Identify which cell holds the provided text, then report its (x, y) central coordinate. 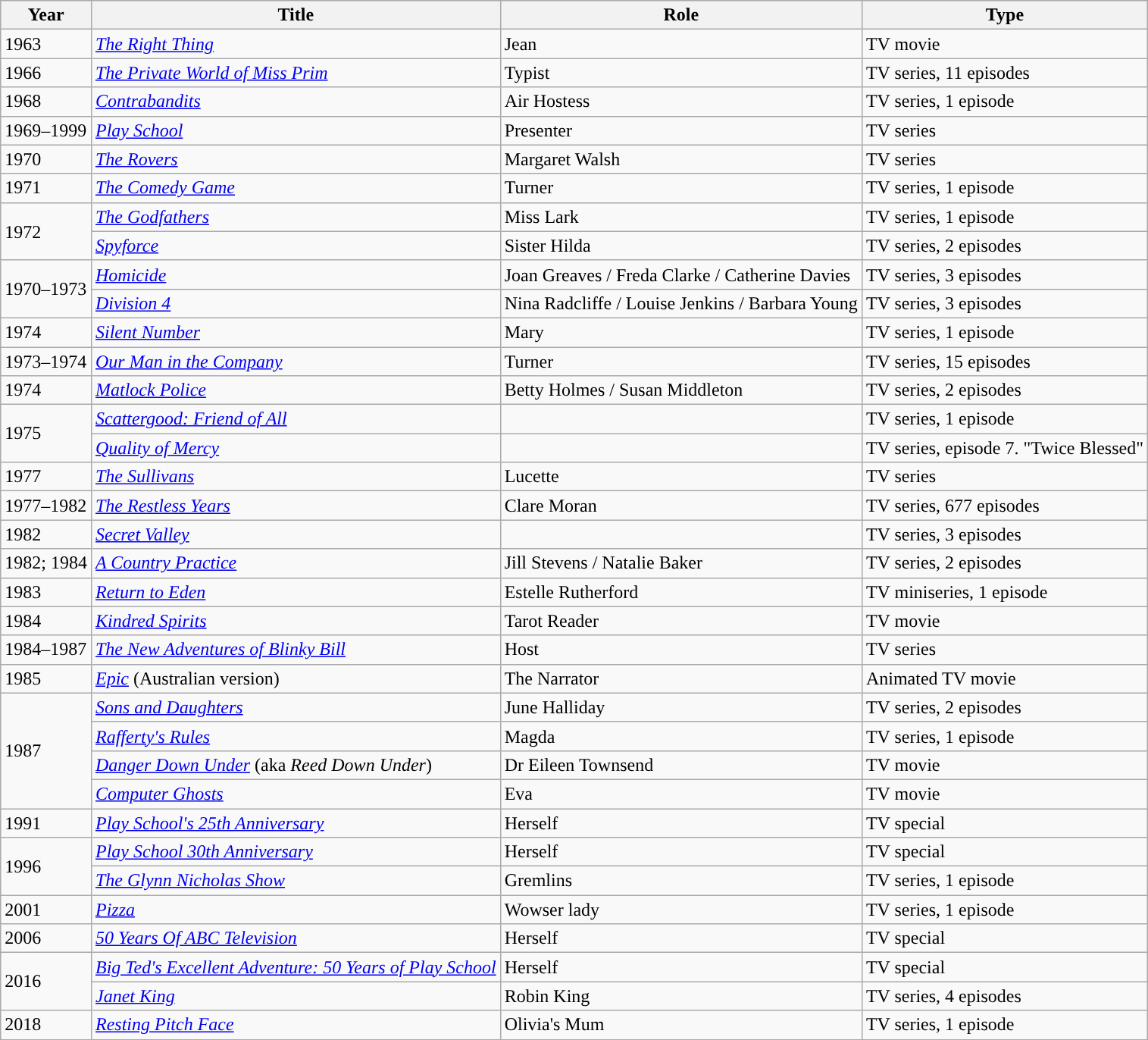
1972 (46, 231)
Robin King (680, 996)
1968 (46, 102)
Sons and Daughters (296, 707)
Joan Greaves / Freda Clarke / Catherine Davies (680, 274)
The New Adventures of Blinky Bill (296, 650)
Dr Eileen Townsend (680, 765)
TV series, episode 7. "Twice Blessed" (1005, 448)
The Rovers (296, 159)
1984 (46, 621)
Air Hostess (680, 102)
1977–1982 (46, 506)
Mary (680, 332)
Margaret Walsh (680, 159)
1996 (46, 866)
Epic (Australian version) (296, 678)
Resting Pitch Face (296, 1025)
50 Years Of ABC Television (296, 938)
Clare Moran (680, 506)
Play School 30th Anniversary (296, 852)
2018 (46, 1025)
Our Man in the Company (296, 362)
Presenter (680, 130)
1973–1974 (46, 362)
The Private World of Miss Prim (296, 73)
TV series, 11 episodes (1005, 73)
Gremlins (680, 881)
1969–1999 (46, 130)
The Restless Years (296, 506)
Division 4 (296, 303)
1984–1987 (46, 650)
1982; 1984 (46, 563)
1982 (46, 534)
Jean (680, 44)
Secret Valley (296, 534)
Janet King (296, 996)
The Right Thing (296, 44)
Scattergood: Friend of All (296, 419)
The Godfathers (296, 217)
The Comedy Game (296, 188)
Quality of Mercy (296, 448)
1970–1973 (46, 289)
Nina Radcliffe / Louise Jenkins / Barbara Young (680, 303)
Tarot Reader (680, 621)
Title (296, 15)
Play School's 25th Anniversary (296, 822)
Betty Holmes / Susan Middleton (680, 390)
1977 (46, 477)
The Glynn Nicholas Show (296, 881)
Estelle Rutherford (680, 592)
The Narrator (680, 678)
TV series, 4 episodes (1005, 996)
Lucette (680, 477)
TV series, 677 episodes (1005, 506)
1963 (46, 44)
Jill Stevens / Natalie Baker (680, 563)
Animated TV movie (1005, 678)
Miss Lark (680, 217)
2006 (46, 938)
Play School (296, 130)
1966 (46, 73)
A Country Practice (296, 563)
TV miniseries, 1 episode (1005, 592)
TV series, 15 episodes (1005, 362)
Olivia's Mum (680, 1025)
Wowser lady (680, 910)
Role (680, 15)
Big Ted's Excellent Adventure: 50 Years of Play School (296, 967)
Matlock Police (296, 390)
1987 (46, 750)
2001 (46, 910)
2016 (46, 982)
1971 (46, 188)
1991 (46, 822)
Host (680, 650)
Year (46, 15)
Return to Eden (296, 592)
Sister Hilda (680, 246)
1975 (46, 434)
1985 (46, 678)
Contrabandits (296, 102)
Computer Ghosts (296, 794)
Magda (680, 736)
Rafferty's Rules (296, 736)
Silent Number (296, 332)
The Sullivans (296, 477)
Danger Down Under (aka Reed Down Under) (296, 765)
Eva (680, 794)
Typist (680, 73)
Pizza (296, 910)
Kindred Spirits (296, 621)
Spyforce (296, 246)
June Halliday (680, 707)
1970 (46, 159)
Type (1005, 15)
Homicide (296, 274)
1983 (46, 592)
